For the text-containing cell, return its midpoint in [X, Y] coordinate format. 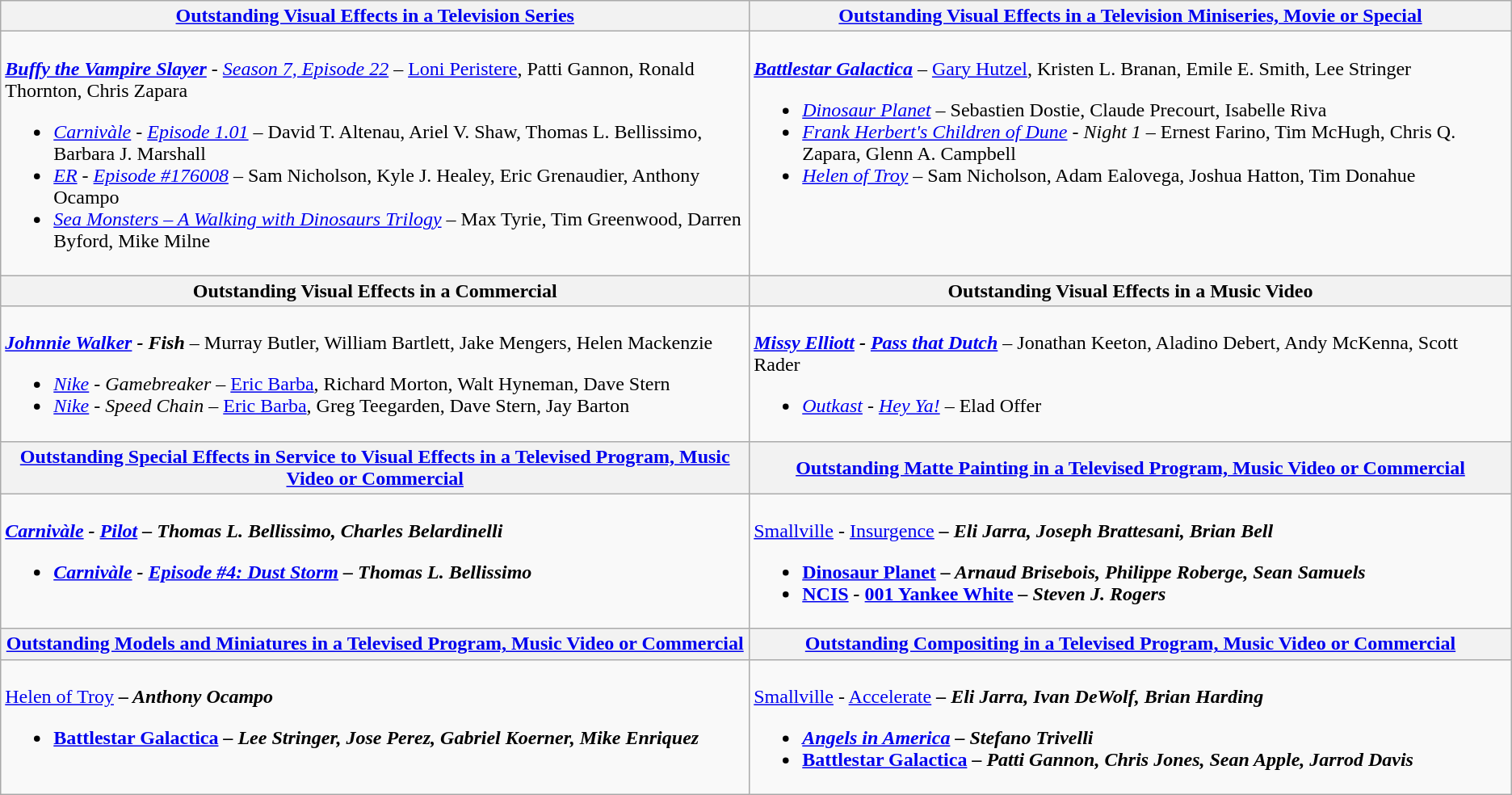
Outstanding Visual Effects in a Television Miniseries, Movie or Special [1131, 16]
Carnivàle - Pilot – Thomas L. Bellissimo, Charles BelardinelliCarnivàle - Episode #4: Dust Storm – Thomas L. Bellissimo [375, 561]
Outstanding Visual Effects in a Music Video [1131, 291]
Missy Elliott - Pass that Dutch – Jonathan Keeton, Aladino Debert, Andy McKenna, Scott RaderOutkast - Hey Ya! – Elad Offer [1131, 373]
Outstanding Compositing in a Televised Program, Music Video or Commercial [1131, 644]
Outstanding Visual Effects in a Commercial [375, 291]
Outstanding Models and Miniatures in a Televised Program, Music Video or Commercial [375, 644]
Helen of Troy – Anthony OcampoBattlestar Galactica – Lee Stringer, Jose Perez, Gabriel Koerner, Mike Enriquez [375, 727]
Outstanding Special Effects in Service to Visual Effects in a Televised Program, Music Video or Commercial [375, 467]
Outstanding Visual Effects in a Television Series [375, 16]
Outstanding Matte Painting in a Televised Program, Music Video or Commercial [1131, 467]
